Return (x, y) of the center of cell containing provided text 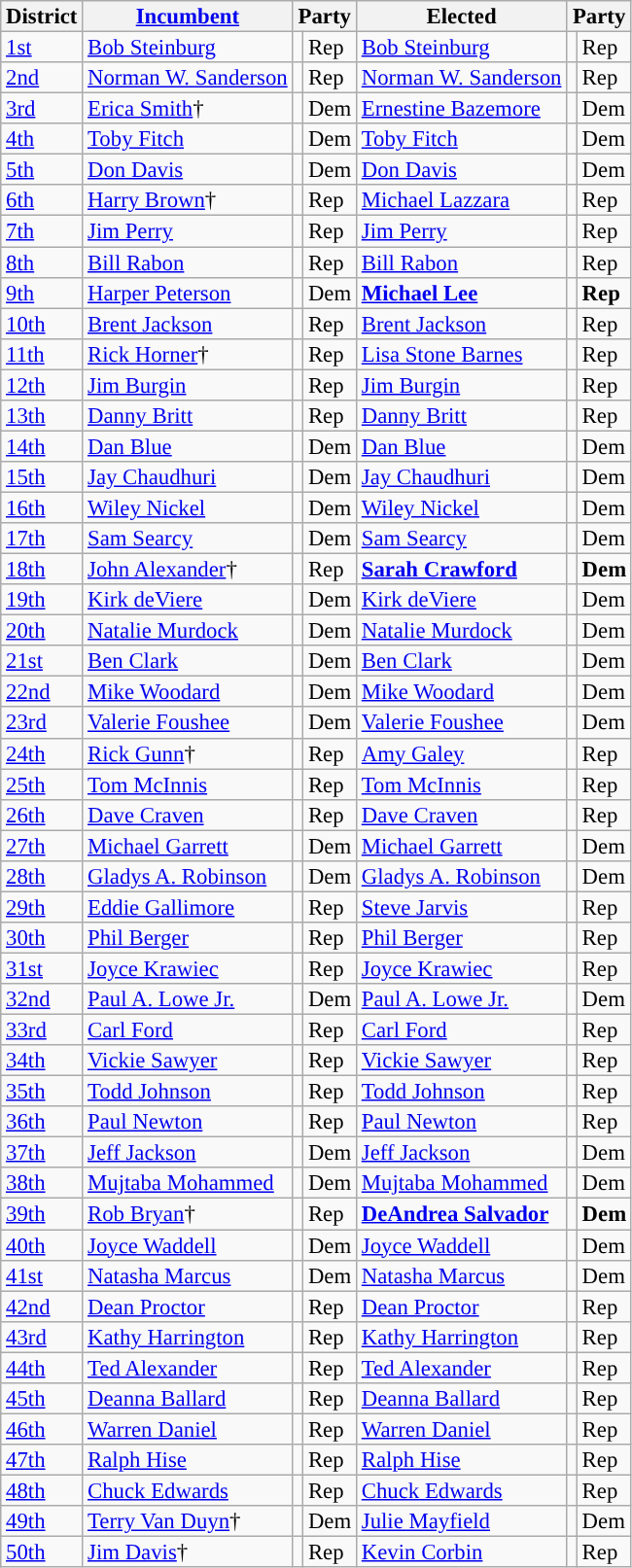
42nd (42, 1307)
40th (42, 1245)
30th (42, 938)
John Alexander† (188, 570)
47th (42, 1460)
Jim Davis† (188, 1552)
39th (42, 1214)
1st (42, 48)
Amy Galey (461, 753)
DeAndrea Salvador (461, 1214)
23rd (42, 723)
22nd (42, 692)
Rick Gunn† (188, 753)
3rd (42, 109)
Sarah Crawford (461, 570)
26th (42, 815)
37th (42, 1153)
21st (42, 661)
8th (42, 262)
25th (42, 784)
10th (42, 324)
49th (42, 1521)
36th (42, 1122)
20th (42, 631)
24th (42, 753)
11th (42, 354)
Ernestine Bazemore (461, 109)
16th (42, 507)
29th (42, 907)
Kevin Corbin (461, 1552)
38th (42, 1184)
14th (42, 446)
32nd (42, 999)
6th (42, 200)
48th (42, 1490)
34th (42, 1061)
13th (42, 416)
Steve Jarvis (461, 907)
35th (42, 1092)
19th (42, 600)
41st (42, 1275)
Michael Lazzara (461, 200)
Rob Bryan† (188, 1214)
43rd (42, 1337)
28th (42, 877)
Erica Smith† (188, 109)
18th (42, 570)
Terry Van Duyn† (188, 1521)
17th (42, 539)
50th (42, 1552)
44th (42, 1368)
12th (42, 385)
27th (42, 846)
Julie Mayfield (461, 1521)
Incumbent (188, 17)
Elected (461, 17)
Harry Brown† (188, 200)
District (42, 17)
2nd (42, 78)
Lisa Stone Barnes (461, 354)
33rd (42, 1030)
Eddie Gallimore (188, 907)
45th (42, 1399)
Harper Peterson (188, 293)
31st (42, 968)
15th (42, 477)
Michael Lee (461, 293)
7th (42, 231)
4th (42, 139)
46th (42, 1429)
5th (42, 170)
Rick Horner† (188, 354)
9th (42, 293)
